For the text-containing cell, return its midpoint in [X, Y] coordinate format. 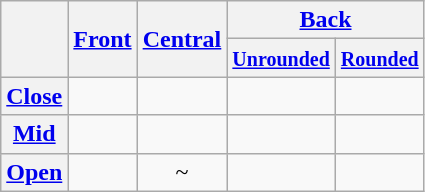
Unrounded [281, 58]
Rounded [380, 58]
Mid [34, 134]
Open [34, 172]
~ [182, 172]
Central [182, 39]
Front [102, 39]
Back [326, 20]
Close [34, 96]
